Determine the (X, Y) coordinate at the center of the cell enclosing the given text.  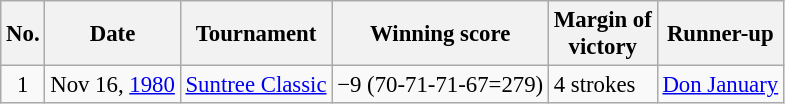
1 (23, 85)
Margin ofvictory (602, 34)
Tournament (256, 34)
Winning score (440, 34)
Date (112, 34)
Runner-up (720, 34)
No. (23, 34)
Nov 16, 1980 (112, 85)
Suntree Classic (256, 85)
Don January (720, 85)
4 strokes (602, 85)
−9 (70-71-71-67=279) (440, 85)
